Detect which cell encompasses the target text, then output its (X, Y) center coordinate. 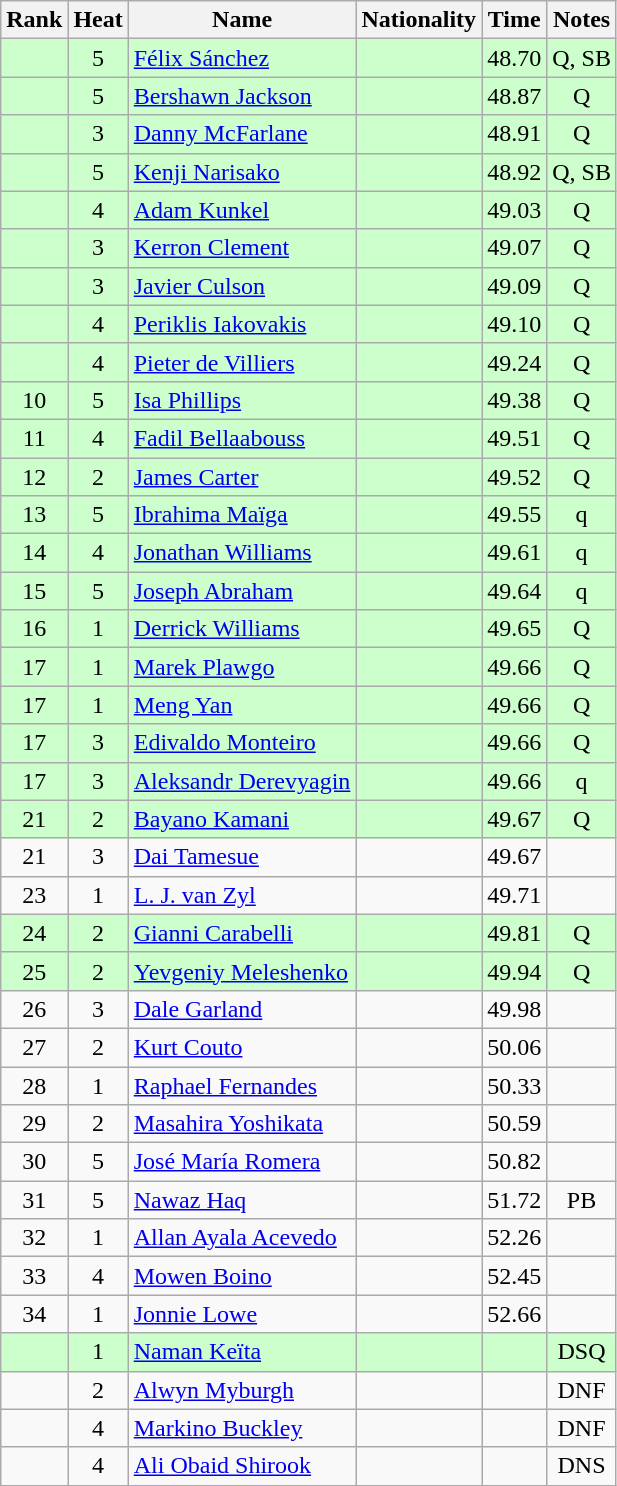
49.52 (514, 477)
49.38 (514, 400)
49.03 (514, 210)
49.65 (514, 629)
50.06 (514, 1047)
Heat (98, 20)
49.98 (514, 1009)
49.94 (514, 971)
30 (34, 1162)
Danny McFarlane (242, 134)
Kerron Clement (242, 248)
Bershawn Jackson (242, 96)
29 (34, 1124)
Félix Sánchez (242, 58)
48.87 (514, 96)
24 (34, 933)
Time (514, 20)
Kurt Couto (242, 1047)
11 (34, 438)
Aleksandr Derevyagin (242, 781)
49.51 (514, 438)
Nationality (419, 20)
23 (34, 895)
49.24 (514, 362)
25 (34, 971)
Derrick Williams (242, 629)
Naman Keïta (242, 1352)
49.71 (514, 895)
Adam Kunkel (242, 210)
26 (34, 1009)
Kenji Narisako (242, 172)
10 (34, 400)
16 (34, 629)
49.10 (514, 324)
José María Romera (242, 1162)
Mowen Boino (242, 1276)
Pieter de Villiers (242, 362)
Masahira Yoshikata (242, 1124)
Bayano Kamani (242, 819)
48.70 (514, 58)
49.07 (514, 248)
28 (34, 1085)
DSQ (582, 1352)
L. J. van Zyl (242, 895)
Fadil Bellaabouss (242, 438)
50.59 (514, 1124)
51.72 (514, 1200)
Yevgeniy Meleshenko (242, 971)
49.09 (514, 286)
Dale Garland (242, 1009)
Edivaldo Monteiro (242, 743)
52.45 (514, 1276)
Allan Ayala Acevedo (242, 1238)
50.33 (514, 1085)
Marek Plawgo (242, 667)
52.26 (514, 1238)
Ibrahima Maïga (242, 515)
Periklis Iakovakis (242, 324)
50.82 (514, 1162)
14 (34, 553)
Name (242, 20)
Dai Tamesue (242, 857)
52.66 (514, 1314)
Gianni Carabelli (242, 933)
48.92 (514, 172)
Raphael Fernandes (242, 1085)
13 (34, 515)
Isa Phillips (242, 400)
49.55 (514, 515)
Nawaz Haq (242, 1200)
PB (582, 1200)
Notes (582, 20)
Jonathan Williams (242, 553)
Jonnie Lowe (242, 1314)
Markino Buckley (242, 1428)
Meng Yan (242, 705)
48.91 (514, 134)
49.81 (514, 933)
Rank (34, 20)
27 (34, 1047)
33 (34, 1276)
Javier Culson (242, 286)
Joseph Abraham (242, 591)
15 (34, 591)
DNS (582, 1466)
34 (34, 1314)
Alwyn Myburgh (242, 1390)
31 (34, 1200)
James Carter (242, 477)
49.64 (514, 591)
49.61 (514, 553)
Ali Obaid Shirook (242, 1466)
32 (34, 1238)
12 (34, 477)
